Provide the [x, y] coordinate of the cell's center where the given text is located.  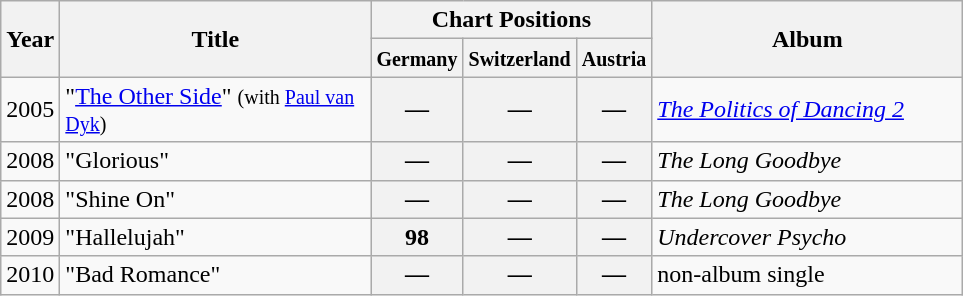
"The Other Side" (with Paul van Dyk) [216, 110]
"Glorious" [216, 161]
Germany [417, 58]
2009 [30, 237]
"Shine On" [216, 199]
Austria [614, 58]
Switzerland [520, 58]
2005 [30, 110]
98 [417, 237]
"Bad Romance" [216, 275]
The Politics of Dancing 2 [808, 110]
non-album single [808, 275]
Chart Positions [512, 20]
Album [808, 39]
"Hallelujah" [216, 237]
Title [216, 39]
Undercover Psycho [808, 237]
Year [30, 39]
2010 [30, 275]
